Scan for the cell matching the given text and deliver its [X, Y] coordinate at center. 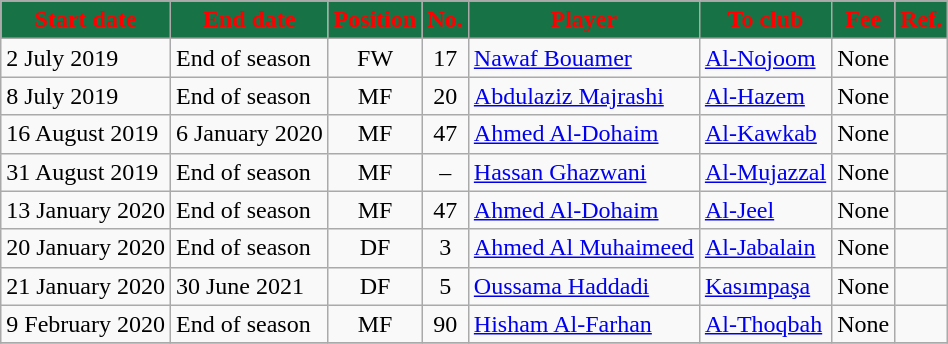
Al-Mujazzal [765, 172]
9 February 2020 [86, 324]
Start date [86, 20]
8 July 2019 [86, 96]
Hisham Al-Farhan [584, 324]
Kasımpaşa [765, 286]
Al-Kawkab [765, 134]
To club [765, 20]
Al-Nojoom [765, 58]
Hassan Ghazwani [584, 172]
6 January 2020 [249, 134]
Nawaf Bouamer [584, 58]
2 July 2019 [86, 58]
20 January 2020 [86, 248]
FW [375, 58]
Player [584, 20]
20 [445, 96]
31 August 2019 [86, 172]
Oussama Haddadi [584, 286]
90 [445, 324]
– [445, 172]
No. [445, 20]
Position [375, 20]
30 June 2021 [249, 286]
Ahmed Al Muhaimeed [584, 248]
16 August 2019 [86, 134]
13 January 2020 [86, 210]
Fee [864, 20]
Abdulaziz Majrashi [584, 96]
End date [249, 20]
Ref. [922, 20]
Al-Hazem [765, 96]
Al-Thoqbah [765, 324]
5 [445, 286]
21 January 2020 [86, 286]
17 [445, 58]
3 [445, 248]
Al-Jeel [765, 210]
Al-Jabalain [765, 248]
